For the text-containing cell, return its midpoint in [X, Y] coordinate format. 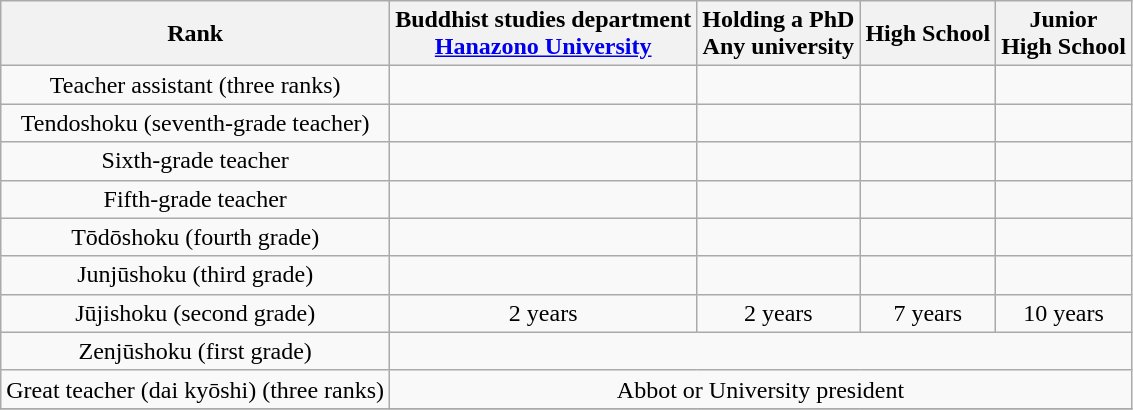
Abbot or University president [761, 389]
Great teacher (dai kyōshi) (three ranks) [196, 389]
Sixth-grade teacher [196, 161]
Teacher assistant (three ranks) [196, 85]
10 years [1064, 313]
Buddhist studies departmentHanazono University [544, 34]
7 years [928, 313]
Tendoshoku (seventh-grade teacher) [196, 123]
Jūjishoku (second grade) [196, 313]
Fifth-grade teacher [196, 199]
Holding a PhDAny university [778, 34]
Junjūshoku (third grade) [196, 275]
Tōdōshoku (fourth grade) [196, 237]
High School [928, 34]
JuniorHigh School [1064, 34]
Zenjūshoku (first grade) [196, 351]
Rank [196, 34]
